Extract the [x, y] coordinate from the center of the cell holding the provided text.  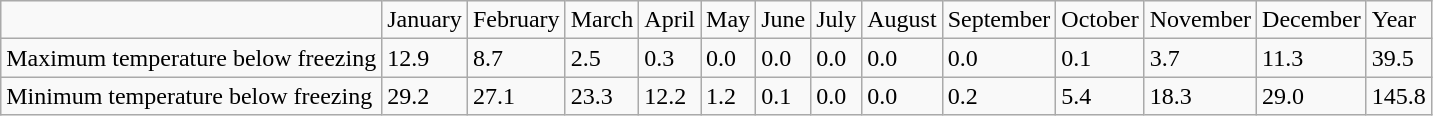
September [999, 20]
12.9 [425, 58]
3.7 [1200, 58]
Minimum temperature below freezing [192, 96]
5.4 [1100, 96]
May [728, 20]
March [602, 20]
8.7 [516, 58]
11.3 [1312, 58]
November [1200, 20]
December [1312, 20]
1.2 [728, 96]
August [902, 20]
39.5 [1398, 58]
29.0 [1312, 96]
October [1100, 20]
Maximum temperature below freezing [192, 58]
2.5 [602, 58]
April [670, 20]
145.8 [1398, 96]
27.1 [516, 96]
July [836, 20]
January [425, 20]
February [516, 20]
23.3 [602, 96]
18.3 [1200, 96]
June [784, 20]
Year [1398, 20]
0.3 [670, 58]
29.2 [425, 96]
12.2 [670, 96]
0.2 [999, 96]
